For the text-containing cell, return its midpoint in [x, y] coordinate format. 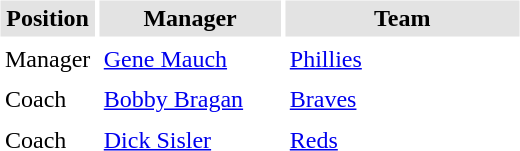
Position [47, 18]
Team [402, 18]
Bobby Bragan [190, 100]
Gene Mauch [190, 59]
Phillies [402, 59]
Braves [402, 100]
Coach [47, 100]
